Return [X, Y] of the center of cell containing provided text 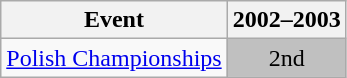
2nd [286, 58]
Polish Championships [114, 58]
2002–2003 [286, 20]
Event [114, 20]
